Locate the cell with the specified text and output its [X, Y] center coordinate. 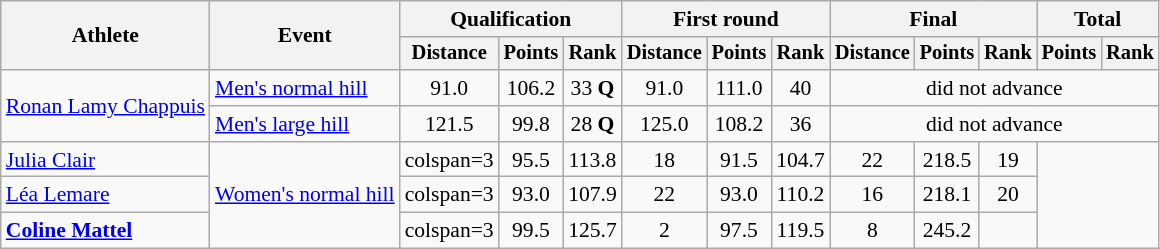
218.1 [947, 195]
113.8 [592, 160]
119.5 [800, 231]
107.9 [592, 195]
99.5 [531, 231]
Léa Lemare [106, 195]
Total [1098, 19]
40 [800, 88]
91.5 [739, 160]
97.5 [739, 231]
Julia Clair [106, 160]
18 [664, 160]
111.0 [739, 88]
Women's normal hill [305, 196]
28 Q [592, 124]
106.2 [531, 88]
125.7 [592, 231]
Men's normal hill [305, 88]
36 [800, 124]
99.8 [531, 124]
110.2 [800, 195]
108.2 [739, 124]
First round [726, 19]
Men's large hill [305, 124]
2 [664, 231]
8 [872, 231]
121.5 [450, 124]
19 [1008, 160]
Athlete [106, 36]
Qualification [511, 19]
Event [305, 36]
33 Q [592, 88]
245.2 [947, 231]
Coline Mattel [106, 231]
104.7 [800, 160]
Ronan Lamy Chappuis [106, 106]
Final [934, 19]
125.0 [664, 124]
95.5 [531, 160]
218.5 [947, 160]
16 [872, 195]
20 [1008, 195]
